Return [X, Y] of the center of cell containing provided text 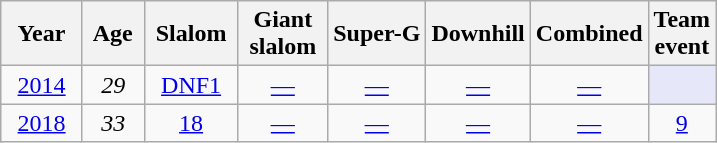
2018 [42, 123]
18 [191, 123]
33 [113, 123]
Age [113, 34]
Teamevent [682, 34]
Combined [589, 34]
Year [42, 34]
29 [113, 85]
Giant slalom [283, 34]
Downhill [478, 34]
DNF1 [191, 85]
2014 [42, 85]
Slalom [191, 34]
Super-G [377, 34]
9 [682, 123]
